Find where the given text appears and provide that cell's center as [x, y] coordinate. 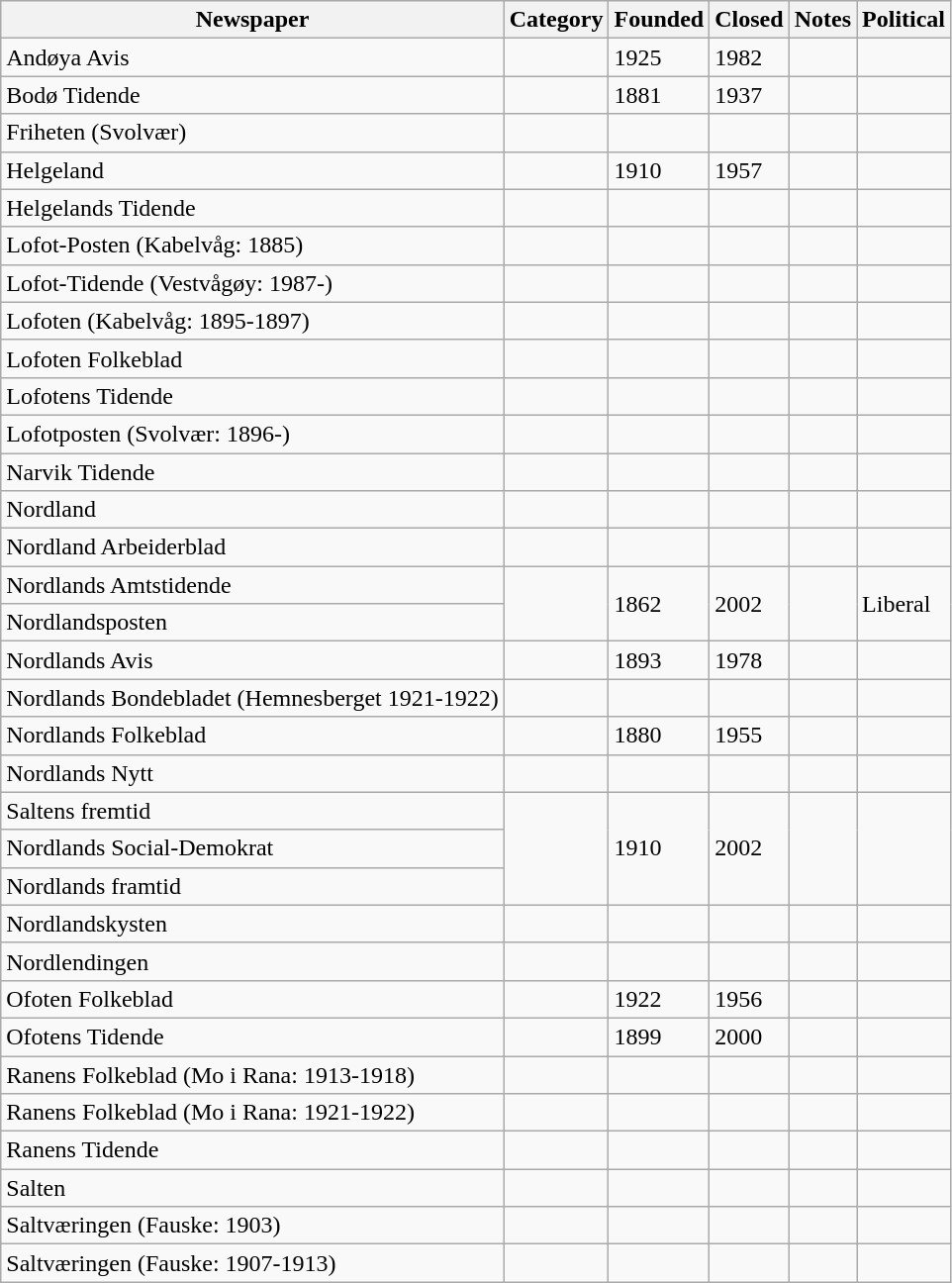
Notes [822, 20]
1880 [659, 736]
Nordlands Bondebladet (Hemnesberget 1921-1922) [252, 698]
Nordlands Folkeblad [252, 736]
Nordland [252, 510]
Ofotens Tidende [252, 1036]
Ranens Folkeblad (Mo i Rana: 1913-1918) [252, 1074]
Salten [252, 1188]
Bodø Tidende [252, 95]
1956 [749, 999]
Lofotens Tidende [252, 396]
Andøya Avis [252, 57]
Helgeland [252, 170]
Liberal [904, 604]
Closed [749, 20]
1893 [659, 660]
1978 [749, 660]
Category [556, 20]
Lofot-Tidende (Vestvågøy: 1987-) [252, 283]
1899 [659, 1036]
Ranens Folkeblad (Mo i Rana: 1921-1922) [252, 1113]
Lofoten (Kabelvåg: 1895-1897) [252, 321]
1881 [659, 95]
Nordlendingen [252, 961]
Narvik Tidende [252, 472]
Nordlandsposten [252, 623]
2000 [749, 1036]
1937 [749, 95]
Lofotposten (Svolvær: 1896-) [252, 434]
1862 [659, 604]
Helgelands Tidende [252, 208]
Saltværingen (Fauske: 1907-1913) [252, 1263]
Nordlands framtid [252, 886]
Nordlands Nytt [252, 773]
1982 [749, 57]
1957 [749, 170]
1922 [659, 999]
Saltens fremtid [252, 811]
Saltværingen (Fauske: 1903) [252, 1226]
Nordlands Amtstidende [252, 585]
Nordlands Avis [252, 660]
Ranens Tidende [252, 1150]
Newspaper [252, 20]
Lofoten Folkeblad [252, 358]
Founded [659, 20]
Friheten (Svolvær) [252, 133]
Nordlands Social-Demokrat [252, 848]
Political [904, 20]
Nordlandskysten [252, 924]
1955 [749, 736]
Nordland Arbeiderblad [252, 547]
Ofoten Folkeblad [252, 999]
Lofot-Posten (Kabelvåg: 1885) [252, 246]
1925 [659, 57]
